Pinpoint the cell where the given text exists, returning its (x, y) midpoint coordinate. 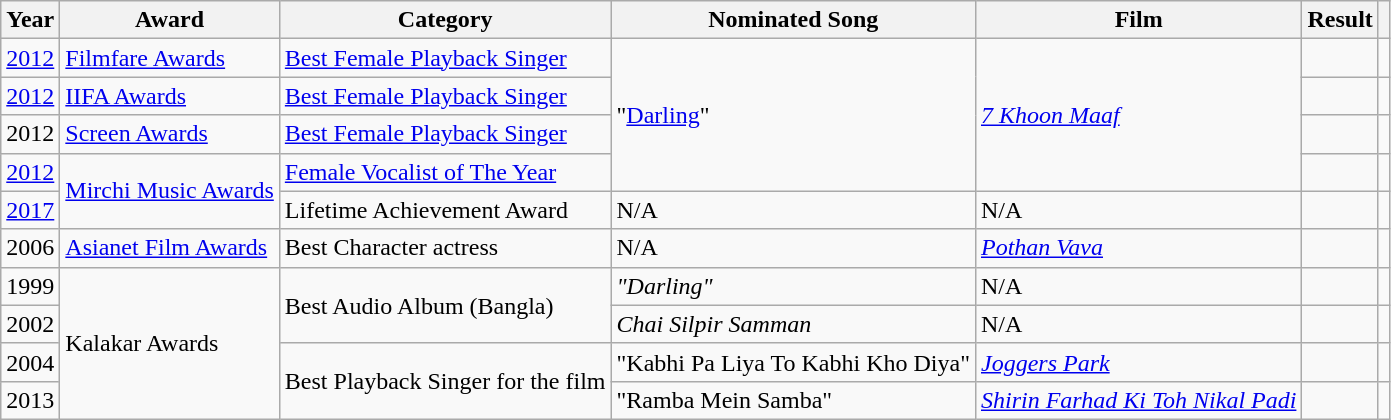
Best Audio Album (Bangla) (445, 305)
Filmfare Awards (170, 58)
Kalakar Awards (170, 343)
2017 (30, 210)
"Kabhi Pa Liya To Kabhi Kho Diya" (793, 362)
7 Khoon Maaf (1138, 115)
Best Character actress (445, 248)
2006 (30, 248)
Chai Silpir Samman (793, 324)
2013 (30, 400)
Award (170, 20)
Film (1138, 20)
Joggers Park (1138, 362)
1999 (30, 286)
2002 (30, 324)
Mirchi Music Awards (170, 191)
Best Playback Singer for the film (445, 381)
Asianet Film Awards (170, 248)
"Ramba Mein Samba" (793, 400)
Female Vocalist of The Year (445, 172)
Category (445, 20)
Shirin Farhad Ki Toh Nikal Padi (1138, 400)
Lifetime Achievement Award (445, 210)
Screen Awards (170, 134)
IIFA Awards (170, 96)
Result (1340, 20)
Nominated Song (793, 20)
Year (30, 20)
2004 (30, 362)
Pothan Vava (1138, 248)
